Extract the [x, y] coordinate from the center of the cell holding the provided text.  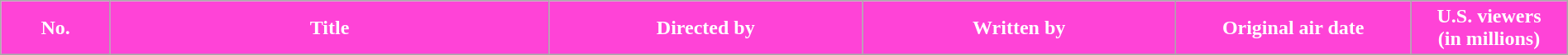
Written by [1019, 28]
No. [56, 28]
Original air date [1293, 28]
Title [329, 28]
U.S. viewers (in millions) [1489, 28]
Directed by [706, 28]
